Search for the cell housing the specified text and yield its (x, y) center coordinate. 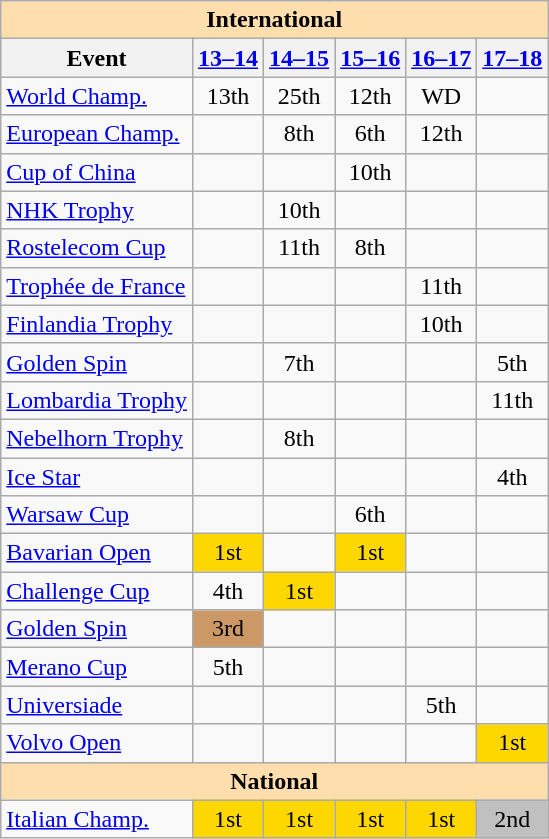
Cup of China (97, 172)
Finlandia Trophy (97, 324)
Bavarian Open (97, 553)
Volvo Open (97, 743)
WD (442, 96)
14–15 (300, 58)
25th (300, 96)
Universiade (97, 705)
13–14 (228, 58)
Lombardia Trophy (97, 400)
Nebelhorn Trophy (97, 438)
World Champ. (97, 96)
17–18 (512, 58)
International (274, 20)
European Champ. (97, 134)
15–16 (370, 58)
Event (97, 58)
National (274, 781)
Merano Cup (97, 667)
16–17 (442, 58)
Challenge Cup (97, 591)
13th (228, 96)
2nd (512, 819)
Italian Champ. (97, 819)
NHK Trophy (97, 210)
Ice Star (97, 477)
Rostelecom Cup (97, 248)
3rd (228, 629)
Trophée de France (97, 286)
7th (300, 362)
Warsaw Cup (97, 515)
